Identify which cell holds the provided text, then report its [X, Y] central coordinate. 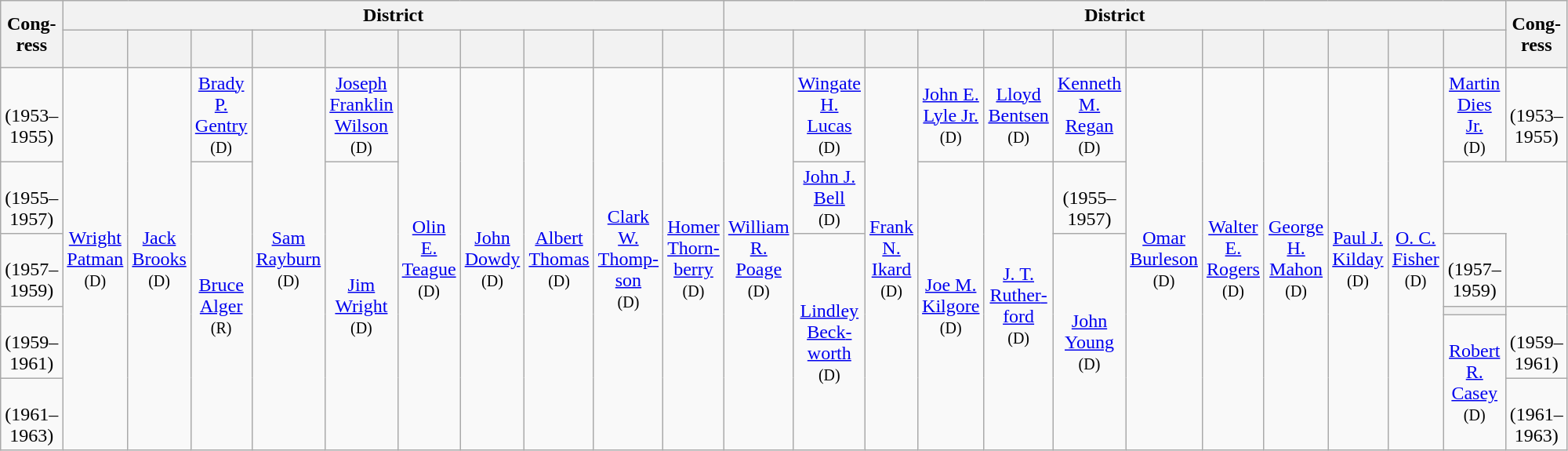
Wright Patman(D) [96, 259]
George H. Mahon(D) [1295, 259]
Walter E. Rogers(D) [1232, 259]
Olin E. Teague(D) [429, 259]
Jim Wright(D) [361, 306]
John J. Bell(D) [829, 198]
O. C. Fisher(D) [1416, 259]
Martin Dies Jr.(D) [1474, 115]
Joseph Franklin Wilson (D) [361, 115]
Robert R. Casey(D) [1474, 383]
Wingate H. Lucas(D) [829, 115]
Albert Thomas(D) [559, 259]
Paul J. Kilday(D) [1358, 259]
Bruce Alger(R) [221, 306]
Homer Thorn­berry(D) [694, 259]
John Dowdy(D) [492, 259]
Kenneth M. Regan(D) [1089, 115]
Lindley Beck­worth(D) [829, 342]
Frank N. Ikard(D) [892, 259]
J. T. Ruther­ford(D) [1018, 306]
Sam Rayburn(D) [289, 259]
Lloyd Bentsen(D) [1018, 115]
Clark W. Thomp­son(D) [628, 259]
Jack Brooks(D) [159, 259]
William R. Poage(D) [759, 259]
John E. Lyle Jr.(D) [951, 115]
Joe M. Kilgore(D) [951, 306]
John Young(D) [1089, 342]
Brady P. Gentry(D) [221, 115]
Omar Burleson(D) [1164, 259]
